Return the [x, y] coordinate for the center point of the cell that contains the specified text.  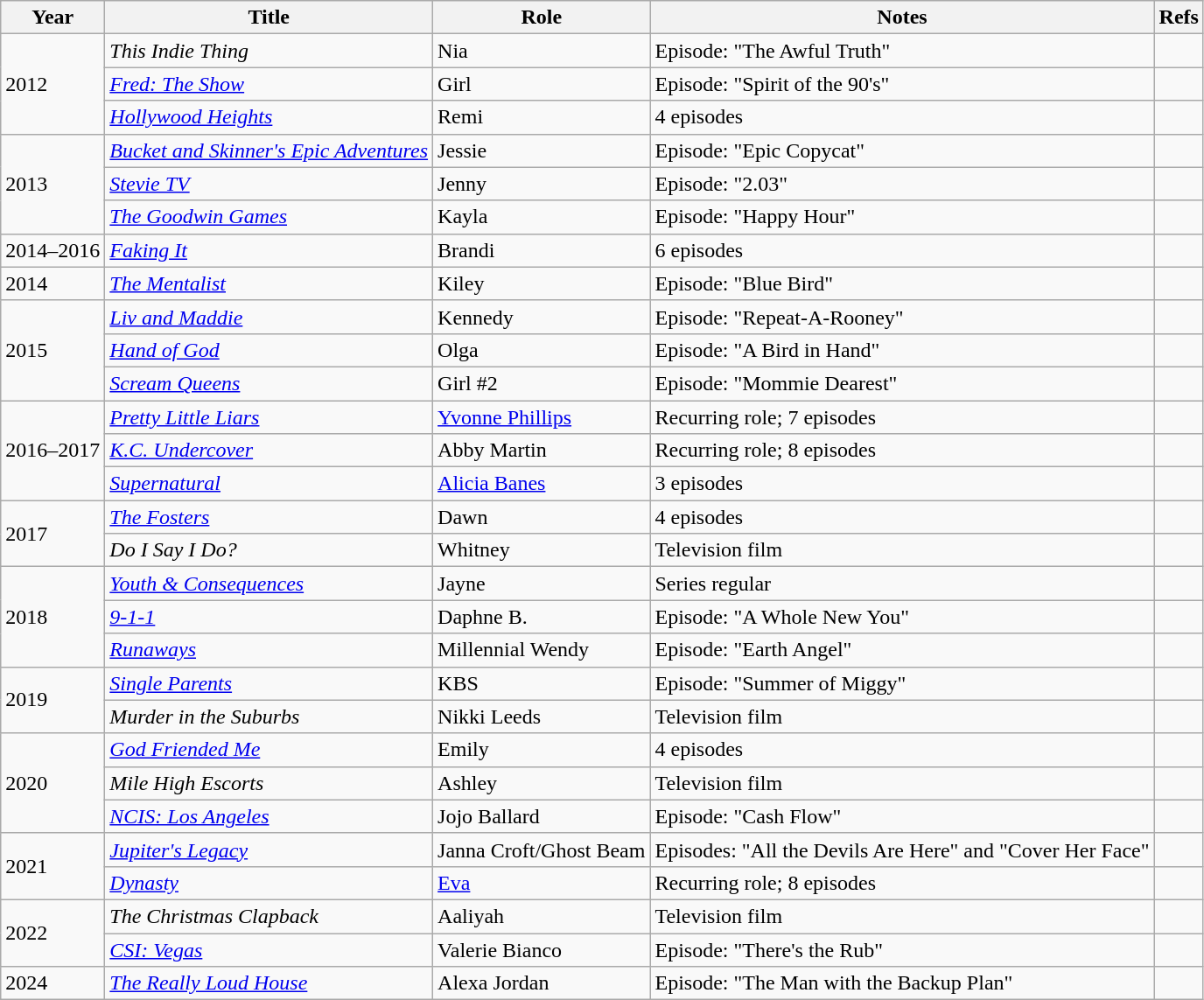
Jessie [542, 150]
Episode: "The Man with the Backup Plan" [902, 983]
Series regular [902, 584]
Emily [542, 750]
2012 [52, 84]
Year [52, 17]
Hollywood Heights [269, 117]
Alicia Banes [542, 484]
Jenny [542, 184]
Kiley [542, 283]
Title [269, 17]
Episode: "There's the Rub" [902, 949]
Episode: "Summer of Miggy" [902, 683]
2014 [52, 283]
Scream Queens [269, 383]
God Friended Me [269, 750]
Yvonne Phillips [542, 417]
Episode: "Epic Copycat" [902, 150]
Aaliyah [542, 916]
Jojo Ballard [542, 816]
2018 [52, 617]
The Mentalist [269, 283]
The Goodwin Games [269, 217]
Episode: "The Awful Truth" [902, 51]
Girl [542, 84]
The Fosters [269, 517]
Jupiter's Legacy [269, 850]
Role [542, 17]
Dawn [542, 517]
Episode: "2.03" [902, 184]
Episode: "Happy Hour" [902, 217]
Episode: "Earth Angel" [902, 650]
Recurring role; 7 episodes [902, 417]
Liv and Maddie [269, 317]
Eva [542, 883]
Faking It [269, 250]
Episode: "Mommie Dearest" [902, 383]
9-1-1 [269, 617]
Nikki Leeds [542, 717]
Single Parents [269, 683]
Alexa Jordan [542, 983]
Youth & Consequences [269, 584]
Whitney [542, 550]
Brandi [542, 250]
3 episodes [902, 484]
Runaways [269, 650]
Jayne [542, 584]
Episode: "Repeat-A-Rooney" [902, 317]
Stevie TV [269, 184]
Daphne B. [542, 617]
Olga [542, 350]
2021 [52, 866]
Do I Say I Do? [269, 550]
Ashley [542, 783]
2020 [52, 783]
Supernatural [269, 484]
Nia [542, 51]
Episode: "Blue Bird" [902, 283]
Episode: "A Whole New You" [902, 617]
K.C. Undercover [269, 451]
2013 [52, 184]
6 episodes [902, 250]
Remi [542, 117]
The Christmas Clapback [269, 916]
2014–2016 [52, 250]
KBS [542, 683]
Kayla [542, 217]
Mile High Escorts [269, 783]
2022 [52, 933]
Abby Martin [542, 451]
Millennial Wendy [542, 650]
Pretty Little Liars [269, 417]
Murder in the Suburbs [269, 717]
Dynasty [269, 883]
Girl #2 [542, 383]
Episodes: "All the Devils Are Here" and "Cover Her Face" [902, 850]
This Indie Thing [269, 51]
Fred: The Show [269, 84]
2024 [52, 983]
Bucket and Skinner's Epic Adventures [269, 150]
Hand of God [269, 350]
Notes [902, 17]
Episode: "Spirit of the 90's" [902, 84]
Refs [1179, 17]
CSI: Vegas [269, 949]
Valerie Bianco [542, 949]
2016–2017 [52, 451]
Janna Croft/Ghost Beam [542, 850]
Episode: "A Bird in Hand" [902, 350]
2017 [52, 534]
NCIS: Los Angeles [269, 816]
2019 [52, 700]
The Really Loud House [269, 983]
2015 [52, 350]
Episode: "Cash Flow" [902, 816]
Kennedy [542, 317]
